Search for the cell housing the specified text and yield its [x, y] center coordinate. 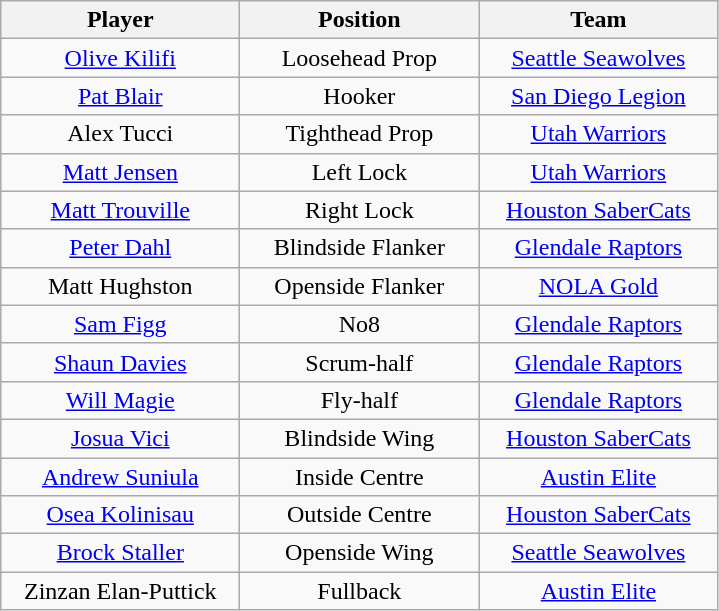
No8 [360, 324]
Josua Vici [120, 438]
Fullback [360, 591]
Scrum-half [360, 362]
Tighthead Prop [360, 134]
Position [360, 20]
Will Magie [120, 400]
Osea Kolinisau [120, 515]
Sam Figg [120, 324]
Peter Dahl [120, 248]
Matt Trouville [120, 210]
Blindside Flanker [360, 248]
NOLA Gold [598, 286]
Openside Wing [360, 553]
Olive Kilifi [120, 58]
Outside Centre [360, 515]
Left Lock [360, 172]
Shaun Davies [120, 362]
Zinzan Elan-Puttick [120, 591]
Hooker [360, 96]
Brock Staller [120, 553]
San Diego Legion [598, 96]
Pat Blair [120, 96]
Alex Tucci [120, 134]
Player [120, 20]
Inside Centre [360, 477]
Openside Flanker [360, 286]
Matt Hughston [120, 286]
Right Lock [360, 210]
Fly-half [360, 400]
Loosehead Prop [360, 58]
Team [598, 20]
Matt Jensen [120, 172]
Blindside Wing [360, 438]
Andrew Suniula [120, 477]
